Search for the cell housing the specified text and yield its [x, y] center coordinate. 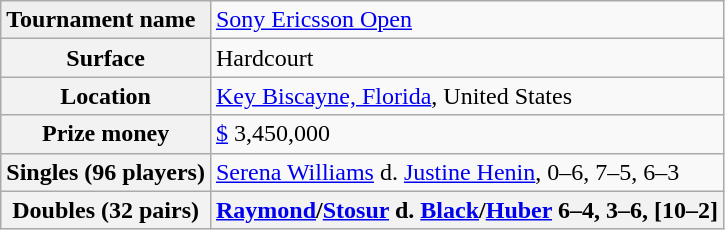
Sony Ericsson Open [466, 20]
Tournament name [106, 20]
Hardcourt [466, 58]
Prize money [106, 134]
Doubles (32 pairs) [106, 210]
Raymond/Stosur d. Black/Huber 6–4, 3–6, [10–2] [466, 210]
Serena Williams d. Justine Henin, 0–6, 7–5, 6–3 [466, 172]
Surface [106, 58]
Key Biscayne, Florida, United States [466, 96]
Location [106, 96]
Singles (96 players) [106, 172]
$ 3,450,000 [466, 134]
